Return the [x, y] coordinate for the center point of the cell that contains the specified text.  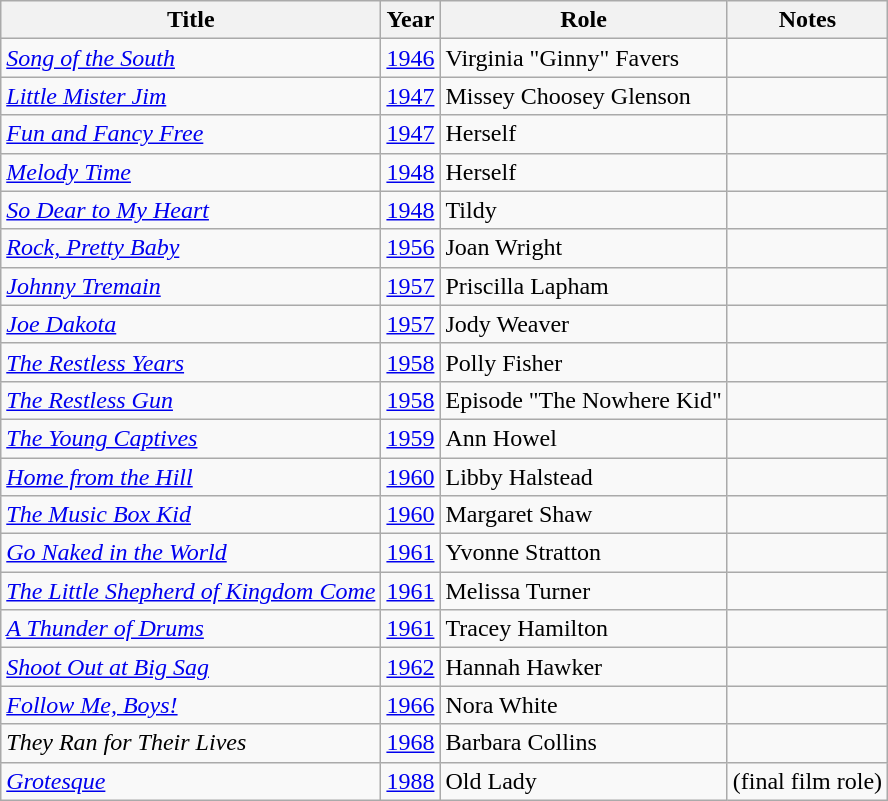
Home from the Hill [191, 477]
Year [410, 20]
Virginia "Ginny" Favers [584, 58]
Notes [807, 20]
Little Mister Jim [191, 96]
Jody Weaver [584, 324]
Hannah Hawker [584, 667]
The Young Captives [191, 438]
Joan Wright [584, 248]
1988 [410, 781]
Melody Time [191, 172]
Rock, Pretty Baby [191, 248]
Melissa Turner [584, 591]
1956 [410, 248]
Johnny Tremain [191, 286]
Grotesque [191, 781]
Shoot Out at Big Sag [191, 667]
Role [584, 20]
Margaret Shaw [584, 515]
1968 [410, 743]
Polly Fisher [584, 362]
A Thunder of Drums [191, 629]
Title [191, 20]
Episode "The Nowhere Kid" [584, 400]
1962 [410, 667]
The Music Box Kid [191, 515]
(final film role) [807, 781]
Yvonne Stratton [584, 553]
The Little Shepherd of Kingdom Come [191, 591]
Libby Halstead [584, 477]
The Restless Gun [191, 400]
Tracey Hamilton [584, 629]
Joe Dakota [191, 324]
Follow Me, Boys! [191, 705]
Go Naked in the World [191, 553]
1946 [410, 58]
Ann Howel [584, 438]
1966 [410, 705]
They Ran for Their Lives [191, 743]
The Restless Years [191, 362]
Missey Choosey Glenson [584, 96]
Song of the South [191, 58]
Barbara Collins [584, 743]
Old Lady [584, 781]
Tildy [584, 210]
Priscilla Lapham [584, 286]
So Dear to My Heart [191, 210]
Fun and Fancy Free [191, 134]
1959 [410, 438]
Nora White [584, 705]
